From the cell containing the given text, extract its center point as [x, y] coordinate. 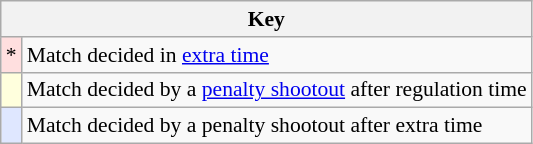
Match decided in extra time [277, 55]
Match decided by a penalty shootout after extra time [277, 126]
* [12, 55]
Match decided by a penalty shootout after regulation time [277, 90]
Key [266, 19]
